From the cell containing the given text, extract its center point as (x, y) coordinate. 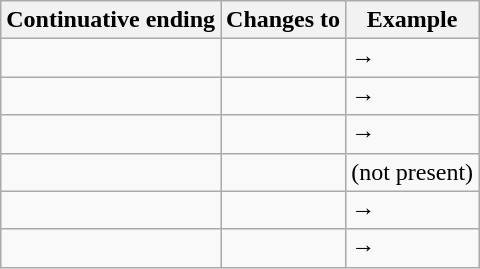
Continuative ending (111, 20)
Changes to (284, 20)
(not present) (412, 172)
Example (412, 20)
